Scan for the cell matching the given text and deliver its (X, Y) coordinate at center. 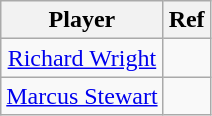
Marcus Stewart (82, 96)
Player (82, 20)
Richard Wright (82, 58)
Ref (186, 20)
